Detect which cell encompasses the target text, then output its [X, Y] center coordinate. 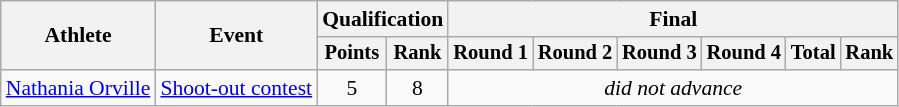
Round 1 [490, 54]
Shoot-out contest [236, 88]
8 [417, 88]
Nathania Orville [78, 88]
Round 2 [575, 54]
Round 4 [744, 54]
Athlete [78, 36]
Final [673, 19]
did not advance [673, 88]
5 [352, 88]
Event [236, 36]
Total [814, 54]
Qualification [382, 19]
Round 3 [659, 54]
Points [352, 54]
